Pinpoint the cell where the given text exists, returning its [X, Y] midpoint coordinate. 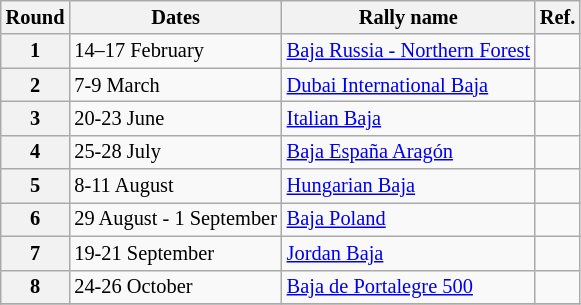
29 August - 1 September [175, 219]
2 [36, 85]
Italian Baja [408, 118]
25-28 July [175, 152]
Baja España Aragón [408, 152]
7-9 March [175, 85]
7 [36, 253]
8-11 August [175, 186]
14–17 February [175, 51]
3 [36, 118]
Baja Russia - Northern Forest [408, 51]
20-23 June [175, 118]
Dubai International Baja [408, 85]
Rally name [408, 17]
Hungarian Baja [408, 186]
19-21 September [175, 253]
8 [36, 287]
Ref. [558, 17]
Baja Poland [408, 219]
1 [36, 51]
4 [36, 152]
Dates [175, 17]
6 [36, 219]
5 [36, 186]
Round [36, 17]
24-26 October [175, 287]
Jordan Baja [408, 253]
Baja de Portalegre 500 [408, 287]
